From the cell containing the given text, extract its center point as [x, y] coordinate. 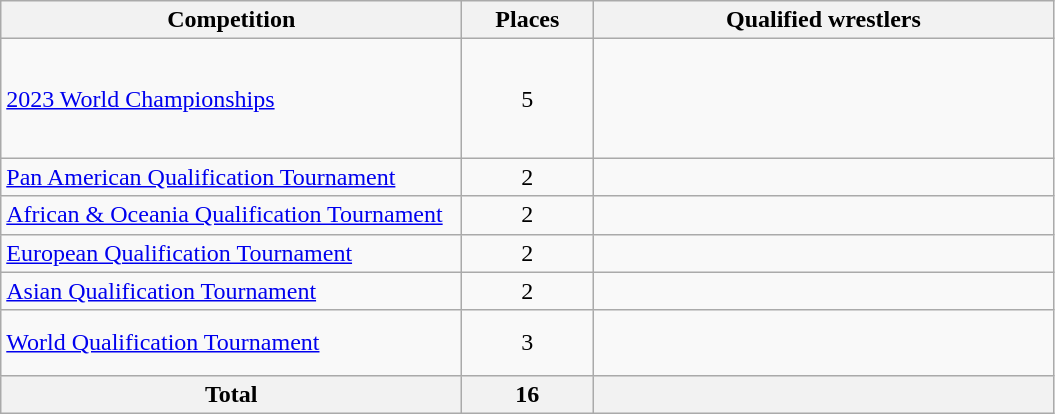
Asian Qualification Tournament [232, 291]
Qualified wrestlers [824, 20]
Total [232, 394]
Pan American Qualification Tournament [232, 177]
3 [528, 342]
5 [528, 98]
Places [528, 20]
African & Oceania Qualification Tournament [232, 215]
European Qualification Tournament [232, 253]
World Qualification Tournament [232, 342]
2023 World Championships [232, 98]
Competition [232, 20]
16 [528, 394]
